Provide the (X, Y) coordinate of the cell's center where the given text is located.  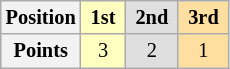
1 (203, 51)
Points (41, 51)
3 (104, 51)
2 (152, 51)
2nd (152, 17)
3rd (203, 17)
1st (104, 17)
Position (41, 17)
